Provide the (X, Y) coordinate of the cell's center where the given text is located.  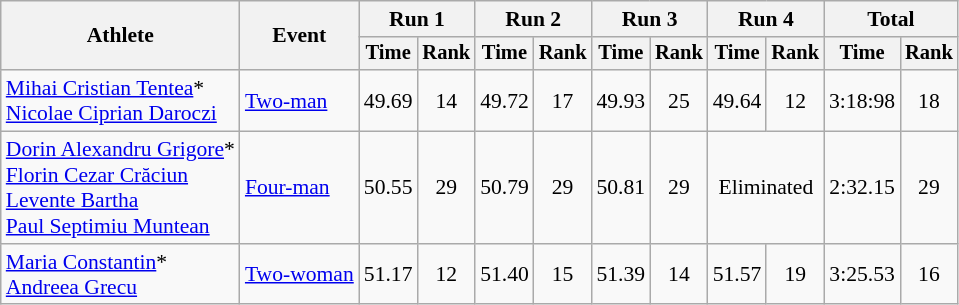
15 (563, 274)
51.57 (738, 274)
Athlete (120, 36)
Dorin Alexandru Grigore*Florin Cezar CrăciunLevente BarthaPaul Septimiu Muntean (120, 188)
3:25.53 (862, 274)
49.69 (388, 100)
25 (679, 100)
17 (563, 100)
Maria Constantin*Andreea Grecu (120, 274)
51.39 (620, 274)
51.40 (504, 274)
49.72 (504, 100)
Eliminated (766, 188)
Total (891, 19)
Four-man (300, 188)
2:32.15 (862, 188)
Run 3 (649, 19)
51.17 (388, 274)
16 (929, 274)
Run 4 (766, 19)
Mihai Cristian Tentea*Nicolae Ciprian Daroczi (120, 100)
50.81 (620, 188)
50.55 (388, 188)
Event (300, 36)
Two-man (300, 100)
19 (795, 274)
49.64 (738, 100)
Two-woman (300, 274)
18 (929, 100)
Run 1 (417, 19)
Run 2 (533, 19)
49.93 (620, 100)
50.79 (504, 188)
3:18:98 (862, 100)
